For the text-containing cell, return its midpoint in [X, Y] coordinate format. 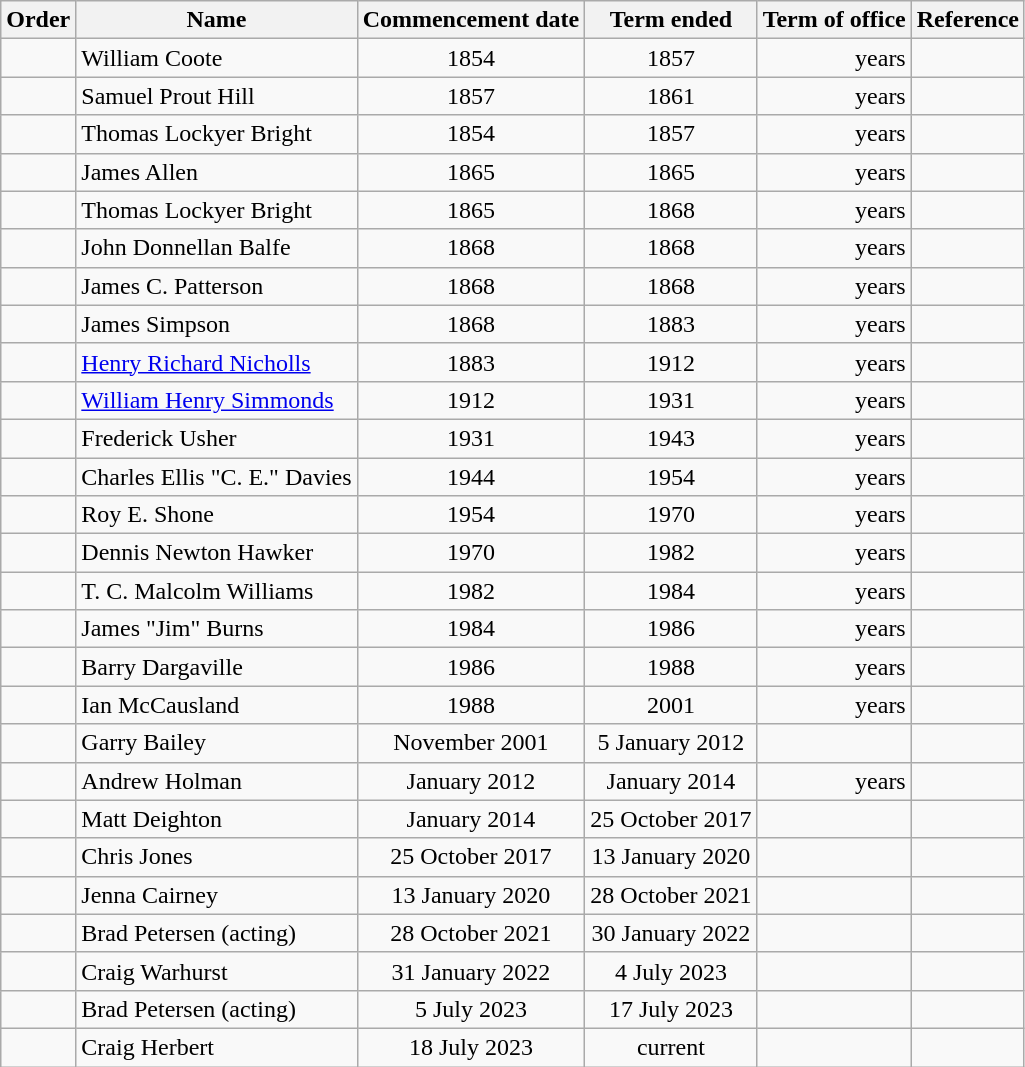
Frederick Usher [216, 438]
Barry Dargaville [216, 667]
Dennis Newton Hawker [216, 553]
John Donnellan Balfe [216, 248]
5 July 2023 [471, 1009]
current [671, 1047]
Samuel Prout Hill [216, 96]
Name [216, 20]
Order [38, 20]
Andrew Holman [216, 781]
Term of office [834, 20]
1944 [471, 477]
Garry Bailey [216, 743]
Roy E. Shone [216, 515]
Reference [968, 20]
T. C. Malcolm Williams [216, 591]
James Simpson [216, 324]
James C. Patterson [216, 286]
17 July 2023 [671, 1009]
James "Jim" Burns [216, 629]
Term ended [671, 20]
2001 [671, 705]
Matt Deighton [216, 819]
Craig Herbert [216, 1047]
Henry Richard Nicholls [216, 362]
Craig Warhurst [216, 971]
Chris Jones [216, 857]
4 July 2023 [671, 971]
James Allen [216, 172]
30 January 2022 [671, 933]
31 January 2022 [471, 971]
November 2001 [471, 743]
William Coote [216, 58]
1943 [671, 438]
Ian McCausland [216, 705]
5 January 2012 [671, 743]
Charles Ellis "C. E." Davies [216, 477]
1861 [671, 96]
William Henry Simmonds [216, 400]
Commencement date [471, 20]
Jenna Cairney [216, 895]
18 July 2023 [471, 1047]
January 2012 [471, 781]
